Search for the cell housing the specified text and yield its [X, Y] center coordinate. 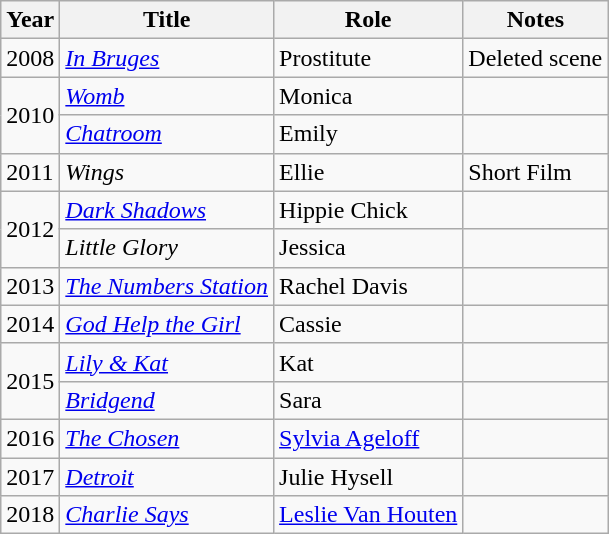
Cassie [368, 324]
Sylvia Ageloff [368, 438]
2014 [30, 324]
2016 [30, 438]
The Numbers Station [167, 286]
Womb [167, 96]
Dark Shadows [167, 210]
Leslie Van Houten [368, 515]
Chatroom [167, 134]
Deleted scene [536, 58]
Monica [368, 96]
The Chosen [167, 438]
Short Film [536, 172]
Prostitute [368, 58]
Julie Hysell [368, 477]
Little Glory [167, 248]
2015 [30, 381]
In Bruges [167, 58]
Jessica [368, 248]
2017 [30, 477]
2008 [30, 58]
God Help the Girl [167, 324]
2012 [30, 229]
Bridgend [167, 400]
Rachel Davis [368, 286]
2018 [30, 515]
Sara [368, 400]
Year [30, 20]
Ellie [368, 172]
Lily & Kat [167, 362]
2011 [30, 172]
Emily [368, 134]
Hippie Chick [368, 210]
2013 [30, 286]
Title [167, 20]
Kat [368, 362]
Detroit [167, 477]
Notes [536, 20]
Wings [167, 172]
2010 [30, 115]
Role [368, 20]
Charlie Says [167, 515]
